Return the (X, Y) coordinate for the center point of the cell that contains the specified text.  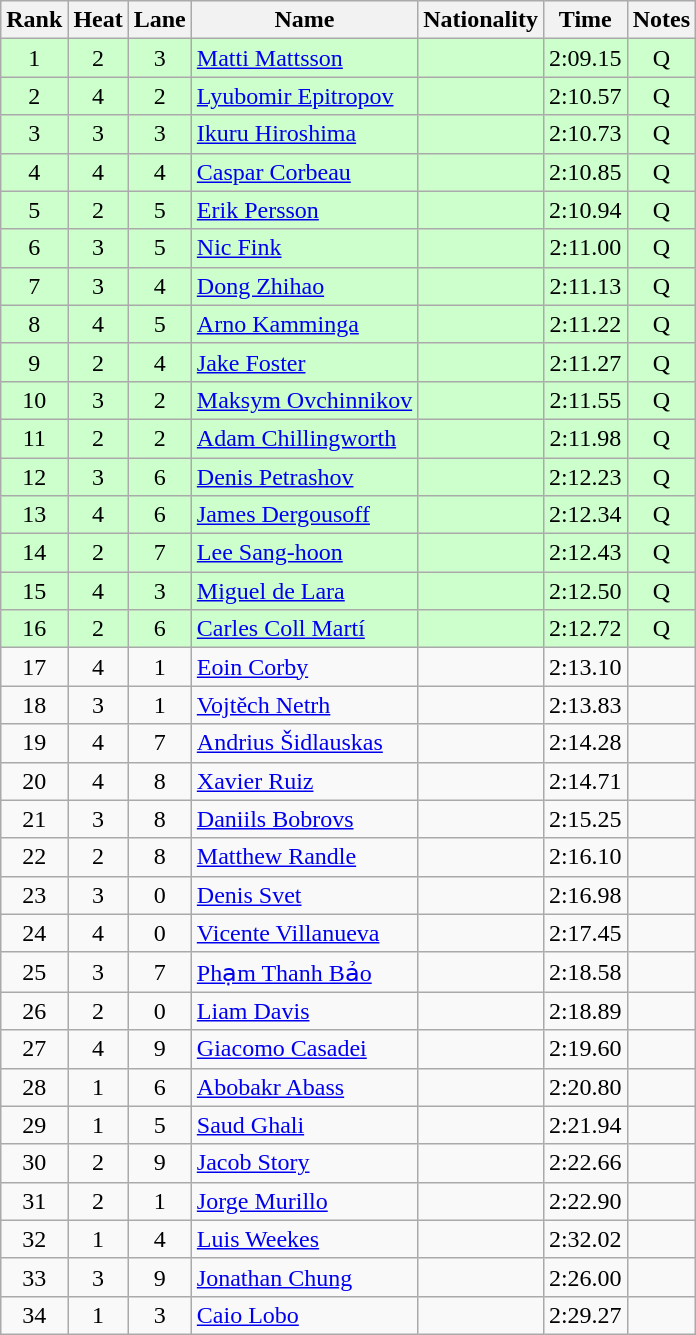
Luis Weekes (304, 1239)
2:18.89 (585, 1011)
Name (304, 20)
Lane (160, 20)
2:15.25 (585, 819)
James Dergousoff (304, 515)
21 (34, 819)
Jacob Story (304, 1163)
17 (34, 667)
2:22.66 (585, 1163)
19 (34, 743)
Matthew Randle (304, 857)
Denis Svet (304, 895)
2:11.00 (585, 248)
2:29.27 (585, 1315)
Carles Coll Martí (304, 629)
2:14.28 (585, 743)
Eoin Corby (304, 667)
24 (34, 933)
Maksym Ovchinnikov (304, 400)
2:18.58 (585, 972)
27 (34, 1049)
Heat (98, 20)
2:16.98 (585, 895)
2:20.80 (585, 1087)
Vicente Villanueva (304, 933)
Nic Fink (304, 248)
34 (34, 1315)
11 (34, 438)
Liam Davis (304, 1011)
18 (34, 705)
15 (34, 591)
2:09.15 (585, 58)
Vojtěch Netrh (304, 705)
22 (34, 857)
2:11.27 (585, 362)
2:16.10 (585, 857)
2:10.85 (585, 172)
2:32.02 (585, 1239)
Ikuru Hiroshima (304, 134)
2:26.00 (585, 1277)
Adam Chillingworth (304, 438)
30 (34, 1163)
2:11.98 (585, 438)
2:14.71 (585, 781)
2:11.13 (585, 286)
Xavier Ruiz (304, 781)
Matti Mattsson (304, 58)
2:12.23 (585, 477)
Caspar Corbeau (304, 172)
Andrius Šidlauskas (304, 743)
14 (34, 553)
Notes (661, 20)
Denis Petrashov (304, 477)
Abobakr Abass (304, 1087)
13 (34, 515)
28 (34, 1087)
Jake Foster (304, 362)
32 (34, 1239)
Saud Ghali (304, 1125)
2:10.73 (585, 134)
Dong Zhihao (304, 286)
2:13.10 (585, 667)
Rank (34, 20)
2:12.72 (585, 629)
Lee Sang-hoon (304, 553)
Jonathan Chung (304, 1277)
2:12.43 (585, 553)
23 (34, 895)
31 (34, 1201)
25 (34, 972)
2:12.50 (585, 591)
Caio Lobo (304, 1315)
2:11.55 (585, 400)
Erik Persson (304, 210)
20 (34, 781)
2:22.90 (585, 1201)
2:21.94 (585, 1125)
26 (34, 1011)
33 (34, 1277)
Time (585, 20)
12 (34, 477)
Lyubomir Epitropov (304, 96)
29 (34, 1125)
2:13.83 (585, 705)
Nationality (481, 20)
10 (34, 400)
16 (34, 629)
Giacomo Casadei (304, 1049)
2:10.57 (585, 96)
2:12.34 (585, 515)
2:11.22 (585, 324)
Miguel de Lara (304, 591)
2:19.60 (585, 1049)
2:17.45 (585, 933)
Daniils Bobrovs (304, 819)
Jorge Murillo (304, 1201)
Phạm Thanh Bảo (304, 972)
2:10.94 (585, 210)
Arno Kamminga (304, 324)
